Search for the cell housing the specified text and yield its (x, y) center coordinate. 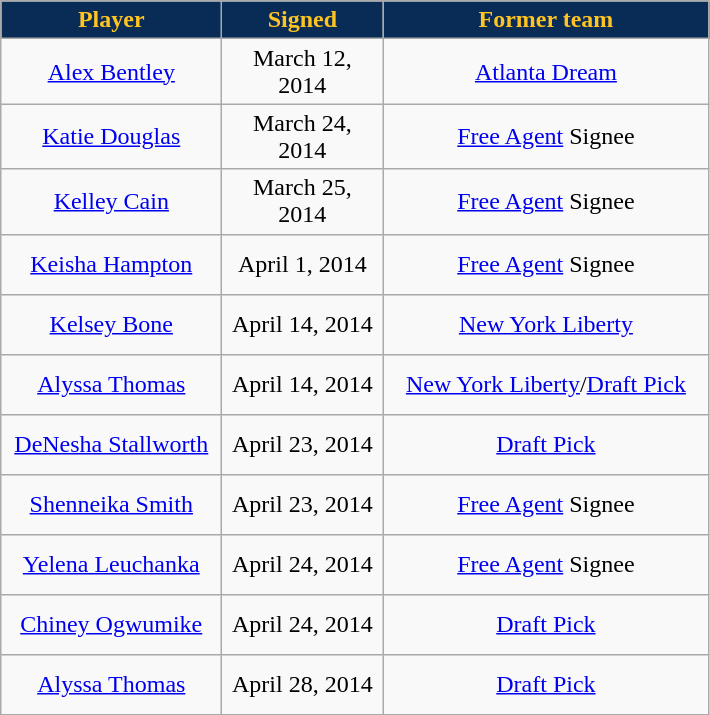
March 25, 2014 (302, 202)
New York Liberty (546, 324)
April 1, 2014 (302, 264)
Kelley Cain (112, 202)
New York Liberty/Draft Pick (546, 384)
DeNesha Stallworth (112, 444)
Yelena Leuchanka (112, 564)
March 12, 2014 (302, 72)
April 28, 2014 (302, 684)
Chiney Ogwumike (112, 624)
March 24, 2014 (302, 136)
Alex Bentley (112, 72)
Player (112, 20)
Shenneika Smith (112, 504)
Signed (302, 20)
Katie Douglas (112, 136)
Keisha Hampton (112, 264)
Kelsey Bone (112, 324)
Atlanta Dream (546, 72)
Former team (546, 20)
